Return [X, Y] of the center of cell containing provided text 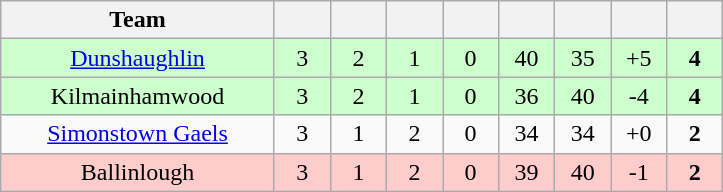
Dunshaughlin [138, 58]
Kilmainhamwood [138, 96]
Ballinlough [138, 172]
+0 [639, 134]
-4 [639, 96]
Simonstown Gaels [138, 134]
Team [138, 20]
39 [527, 172]
-1 [639, 172]
+5 [639, 58]
35 [583, 58]
36 [527, 96]
